Output the [x, y] coordinate of the center of the cell containing the given text.  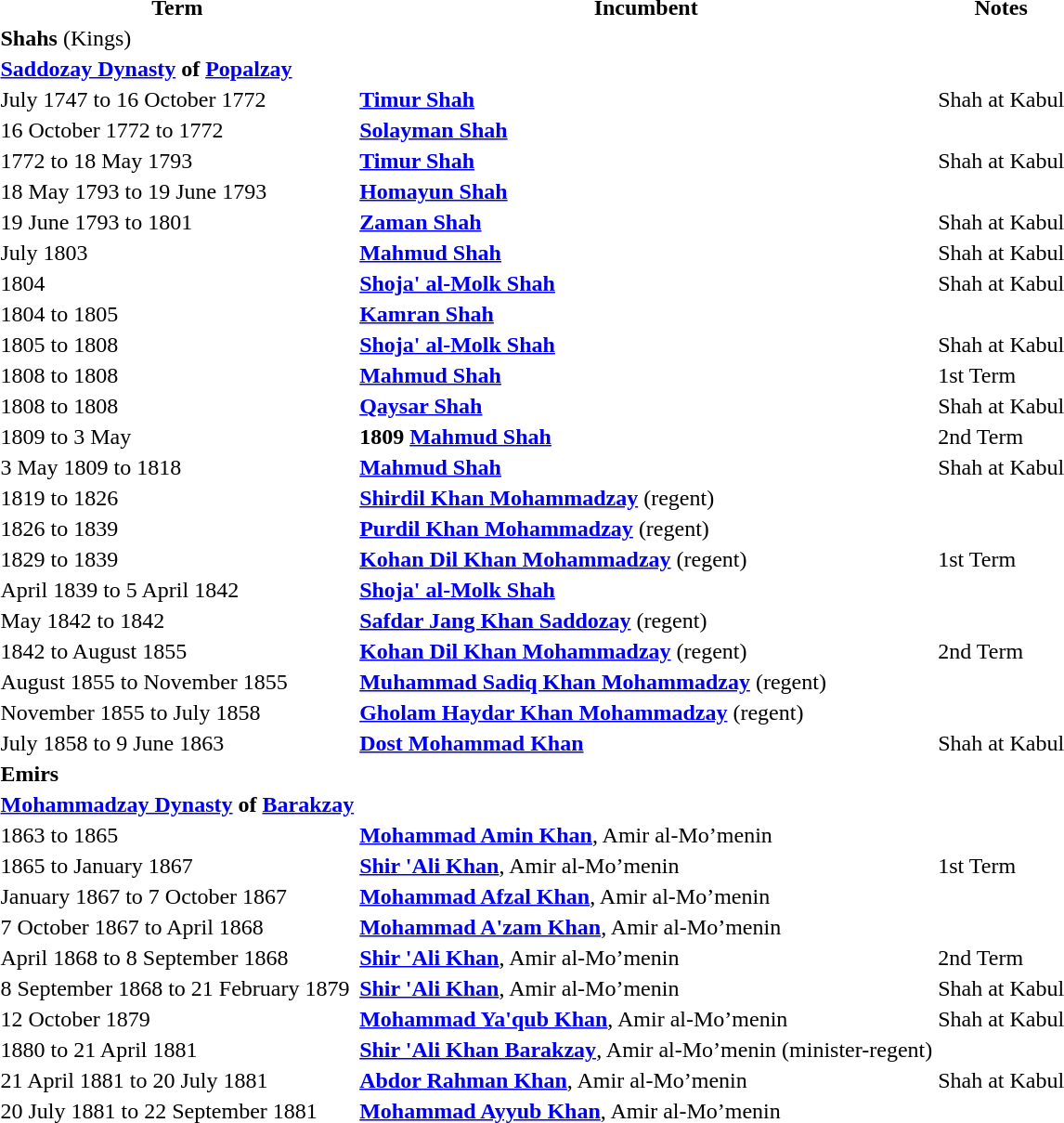
Solayman Shah [646, 130]
Shirdil Khan Mohammadzay (regent) [646, 498]
Homayun Shah [646, 191]
Abdor Rahman Khan, Amir al-Mo’menin [646, 1080]
Mohammad Amin Khan, Amir al-Mo’menin [646, 835]
Muhammad Sadiq Khan Mohammadzay (regent) [646, 682]
Zaman Shah [646, 222]
Mohammad A'zam Khan, Amir al-Mo’menin [646, 927]
Kamran Shah [646, 314]
Mohammad Afzal Khan, Amir al-Mo’menin [646, 896]
Safdar Jang Khan Saddozay (regent) [646, 620]
Shir 'Ali Khan Barakzay, Amir al-Mo’menin (minister-regent) [646, 1050]
Dost Mohammad Khan [646, 743]
Purdil Khan Mohammadzay (regent) [646, 529]
Qaysar Shah [646, 406]
1809 Mahmud Shah [646, 437]
Mohammad Ya'qub Khan, Amir al-Mo’menin [646, 1019]
Gholam Haydar Khan Mohammadzay (regent) [646, 712]
